For the text-containing cell, return its midpoint in [X, Y] coordinate format. 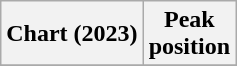
Peakposition [189, 34]
Chart (2023) [72, 34]
